For the text-containing cell, return its midpoint in (x, y) coordinate format. 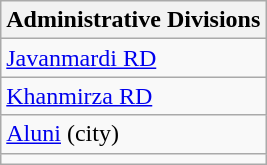
Javanmardi RD (134, 58)
Khanmirza RD (134, 96)
Aluni (city) (134, 134)
Administrative Divisions (134, 20)
